Output the (X, Y) coordinate of the center of the cell containing the given text.  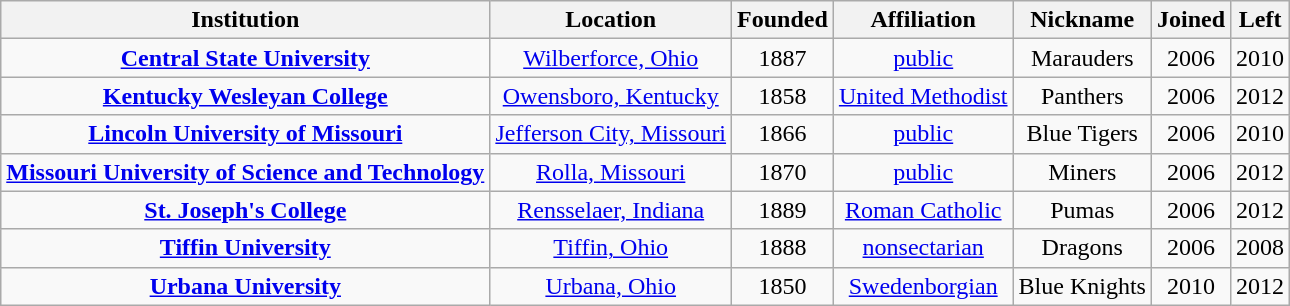
Tiffin, Ohio (611, 248)
Jefferson City, Missouri (611, 134)
Wilberforce, Ohio (611, 58)
nonsectarian (923, 248)
1888 (783, 248)
Urbana, Ohio (611, 286)
Kentucky Wesleyan College (246, 96)
Location (611, 20)
St. Joseph's College (246, 210)
Roman Catholic (923, 210)
1889 (783, 210)
Blue Knights (1082, 286)
Swedenborgian (923, 286)
Tiffin University (246, 248)
Lincoln University of Missouri (246, 134)
Dragons (1082, 248)
Urbana University (246, 286)
2008 (1260, 248)
Missouri University of Science and Technology (246, 172)
1866 (783, 134)
Institution (246, 20)
Rensselaer, Indiana (611, 210)
Blue Tigers (1082, 134)
Affiliation (923, 20)
Miners (1082, 172)
1850 (783, 286)
1858 (783, 96)
1887 (783, 58)
Central State University (246, 58)
Owensboro, Kentucky (611, 96)
Left (1260, 20)
Joined (1190, 20)
Panthers (1082, 96)
Nickname (1082, 20)
United Methodist (923, 96)
1870 (783, 172)
Rolla, Missouri (611, 172)
Founded (783, 20)
Pumas (1082, 210)
Marauders (1082, 58)
